Output the [x, y] coordinate of the center of the cell containing the given text.  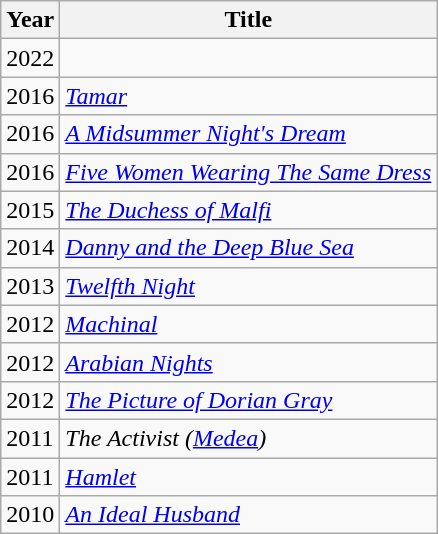
2014 [30, 248]
2015 [30, 210]
2010 [30, 515]
Twelfth Night [248, 286]
Arabian Nights [248, 362]
Machinal [248, 324]
Title [248, 20]
The Picture of Dorian Gray [248, 400]
2013 [30, 286]
Five Women Wearing The Same Dress [248, 172]
An Ideal Husband [248, 515]
Year [30, 20]
2022 [30, 58]
A Midsummer Night's Dream [248, 134]
Danny and the Deep Blue Sea [248, 248]
Tamar [248, 96]
The Duchess of Malfi [248, 210]
The Activist (Medea) [248, 438]
Hamlet [248, 477]
